Output the (X, Y) coordinate of the center of the cell containing the given text.  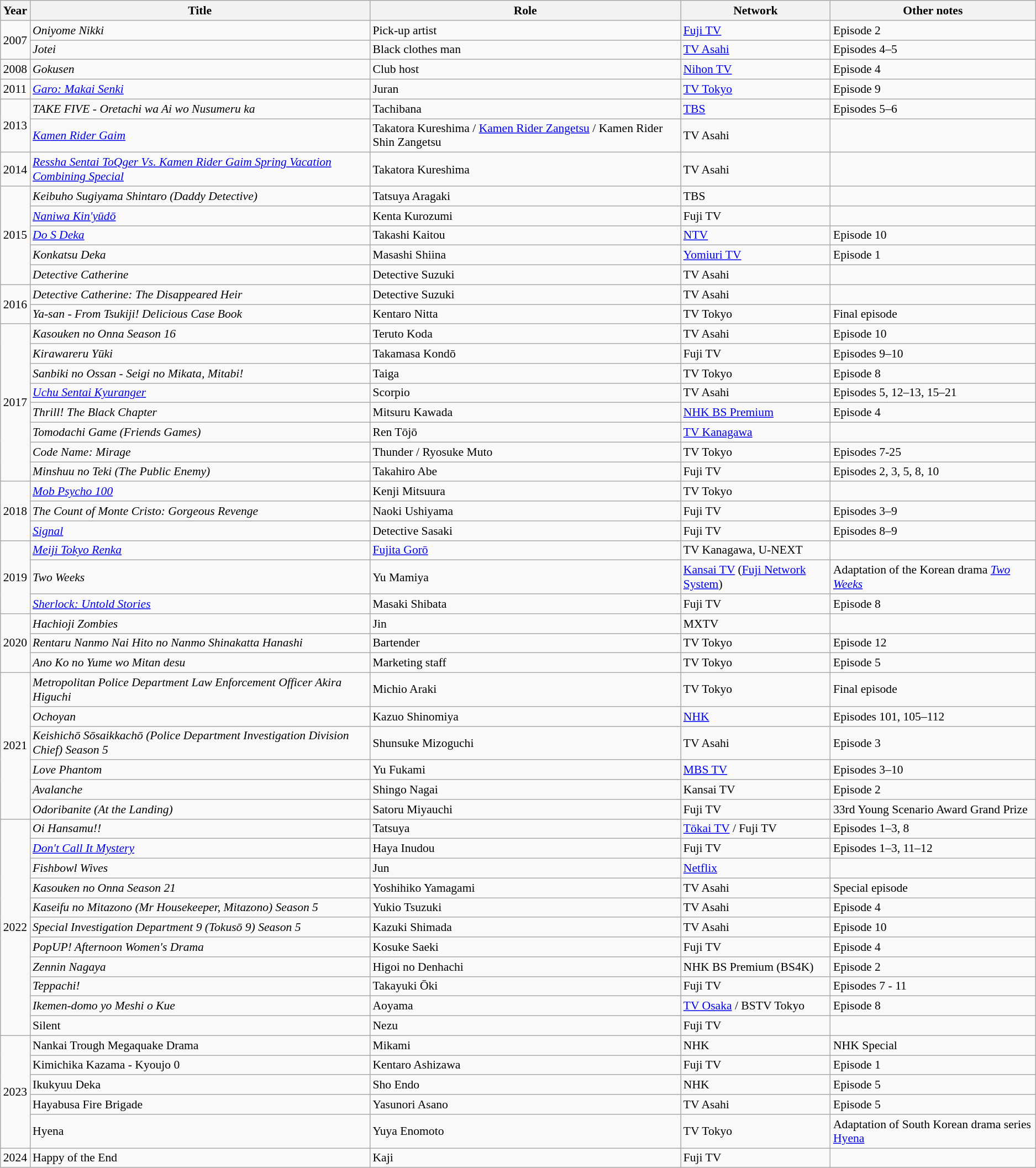
Hachioji Zombies (200, 624)
Keishichō Sōsaikkachō (Police Department Investigation Division Chief) Season 5 (200, 743)
Episodes 8–9 (933, 531)
Role (525, 10)
Yoshihiko Yamagami (525, 888)
Mob Psycho 100 (200, 492)
Meiji Tokyo Renka (200, 550)
Kazuki Shimada (525, 928)
Kansai TV (Fuji Network System) (756, 577)
Sanbiki no Ossan - Seigi no Mikata, Mitabi! (200, 373)
Episodes 1–3, 11–12 (933, 849)
Satoru Miyauchi (525, 809)
Sho Endo (525, 1085)
Episode 3 (933, 743)
Episodes 101, 105–112 (933, 717)
2008 (15, 70)
2020 (15, 643)
Masashi Shiina (525, 255)
Fujita Gorō (525, 550)
Episodes 7 - 11 (933, 986)
PopUP! Afternoon Women's Drama (200, 947)
TAKE FIVE - Oretachi wa Ai wo Nusumeru ka (200, 109)
Michio Araki (525, 690)
Tomodachi Game (Friends Games) (200, 433)
Love Phantom (200, 770)
Kirawareru Yūki (200, 354)
Code Name: Mirage (200, 452)
Title (200, 10)
Episodes 4–5 (933, 50)
Episodes 5–6 (933, 109)
Ren Tōjō (525, 433)
TV Kanagawa, U-NEXT (756, 550)
Detective Sasaki (525, 531)
Adaptation of South Korean drama series Hyena (933, 1132)
Special Investigation Department 9 (Tokusō 9) Season 5 (200, 928)
Teruto Koda (525, 334)
2011 (15, 90)
Yasunori Asano (525, 1104)
Sherlock: Untold Stories (200, 604)
2022 (15, 927)
2018 (15, 512)
Nezu (525, 1026)
Scorpio (525, 393)
Detective Catherine: The Disappeared Heir (200, 294)
Minshuu no Teki (The Public Enemy) (200, 472)
Tōkai TV / Fuji TV (756, 829)
Tatsuya (525, 829)
Jin (525, 624)
Other notes (933, 10)
Special episode (933, 888)
Metropolitan Police Department Law Enforcement Officer Akira Higuchi (200, 690)
Adaptation of the Korean drama Two Weeks (933, 577)
TV Kanagawa (756, 433)
Tachibana (525, 109)
Kentaro Nitta (525, 314)
Avalanche (200, 790)
MXTV (756, 624)
Kasouken no Onna Season 16 (200, 334)
Nihon TV (756, 70)
Kenji Mitsuura (525, 492)
Signal (200, 531)
Happy of the End (200, 1158)
Episodes 5, 12–13, 15–21 (933, 393)
Black clothes man (525, 50)
Yu Fukami (525, 770)
Naniwa Kin'yūdō (200, 216)
Marketing staff (525, 663)
NHK Special (933, 1045)
Uchu Sentai Kyuranger (200, 393)
Kazuo Shinomiya (525, 717)
Taiga (525, 373)
Episodes 9–10 (933, 354)
Takatora Kureshima / Kamen Rider Zangetsu / Kamen Rider Shin Zangetsu (525, 136)
Shingo Nagai (525, 790)
Tatsuya Aragaki (525, 196)
Kentaro Ashizawa (525, 1065)
Yomiuri TV (756, 255)
Kosuke Saeki (525, 947)
Kansai TV (756, 790)
Kaseifu no Mitazono (Mr Housekeeper, Mitazono) Season 5 (200, 908)
Garo: Makai Senki (200, 90)
Bartender (525, 643)
Takahiro Abe (525, 472)
2023 (15, 1092)
Netflix (756, 869)
Masaki Shibata (525, 604)
Episodes 7-25 (933, 452)
2007 (15, 40)
Episodes 2, 3, 5, 8, 10 (933, 472)
Naoki Ushiyama (525, 511)
Episode 9 (933, 90)
Ikukyuu Deka (200, 1085)
Ya-san - From Tsukiji! Delicious Case Book (200, 314)
Kimichika Kazama - Kyoujo 0 (200, 1065)
NHK BS Premium (756, 413)
TV Osaka / BSTV Tokyo (756, 1006)
2024 (15, 1158)
Year (15, 10)
Detective Catherine (200, 275)
Aoyama (525, 1006)
Nankai Trough Megaquake Drama (200, 1045)
Jotei (200, 50)
2017 (15, 403)
Ochoyan (200, 717)
Kaji (525, 1158)
Teppachi! (200, 986)
Oniyome Nikki (200, 30)
Pick-up artist (525, 30)
Takayuki Ōki (525, 986)
Kenta Kurozumi (525, 216)
Don't Call It Mystery (200, 849)
Silent (200, 1026)
2021 (15, 746)
Higoi no Denhachi (525, 967)
Episode 12 (933, 643)
Jun (525, 869)
NHK BS Premium (BS4K) (756, 967)
MBS TV (756, 770)
Takatora Kureshima (525, 169)
NTV (756, 235)
Ano Ko no Yume wo Mitan desu (200, 663)
Club host (525, 70)
Mitsuru Kawada (525, 413)
Two Weeks (200, 577)
Hyena (200, 1132)
Episodes 3–10 (933, 770)
Zennin Nagaya (200, 967)
Kamen Rider Gaim (200, 136)
Fishbowl Wives (200, 869)
Yu Mamiya (525, 577)
Takamasa Kondō (525, 354)
Shunsuke Mizoguchi (525, 743)
Takashi Kaitou (525, 235)
Mikami (525, 1045)
Keibuho Sugiyama Shintaro (Daddy Detective) (200, 196)
Network (756, 10)
Yukio Tsuzuki (525, 908)
33rd Young Scenario Award Grand Prize (933, 809)
The Count of Monte Cristo: Gorgeous Revenge (200, 511)
Episodes 1–3, 8 (933, 829)
Rentaru Nanmo Nai Hito no Nanmo Shinakatta Hanashi (200, 643)
2013 (15, 126)
Juran (525, 90)
Episodes 3–9 (933, 511)
Haya Inudou (525, 849)
Hayabusa Fire Brigade (200, 1104)
Do S Deka (200, 235)
2019 (15, 577)
Odoribanite (At the Landing) (200, 809)
Yuya Enomoto (525, 1132)
Ikemen-domo yo Meshi o Kue (200, 1006)
Oi Hansamu!! (200, 829)
Ressha Sentai ToQger Vs. Kamen Rider Gaim Spring Vacation Combining Special (200, 169)
Gokusen (200, 70)
2015 (15, 235)
Thrill! The Black Chapter (200, 413)
2016 (15, 304)
2014 (15, 169)
Kasouken no Onna Season 21 (200, 888)
Thunder / Ryosuke Muto (525, 452)
Konkatsu Deka (200, 255)
